Detect which cell encompasses the target text, then output its [X, Y] center coordinate. 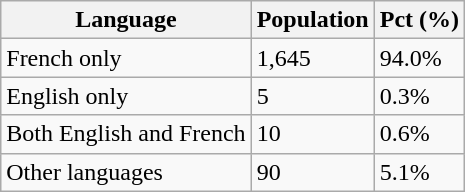
English only [126, 96]
Language [126, 20]
10 [312, 134]
5.1% [419, 172]
0.6% [419, 134]
0.3% [419, 96]
5 [312, 96]
94.0% [419, 58]
Population [312, 20]
Both English and French [126, 134]
90 [312, 172]
Other languages [126, 172]
French only [126, 58]
1,645 [312, 58]
Pct (%) [419, 20]
